Locate the cell with the specified text and output its [x, y] center coordinate. 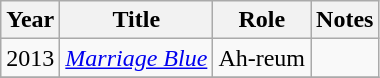
Marriage Blue [136, 58]
Role [262, 20]
Ah-reum [262, 58]
Year [30, 20]
Notes [345, 20]
Title [136, 20]
2013 [30, 58]
